Locate the cell with the specified text and output its (X, Y) center coordinate. 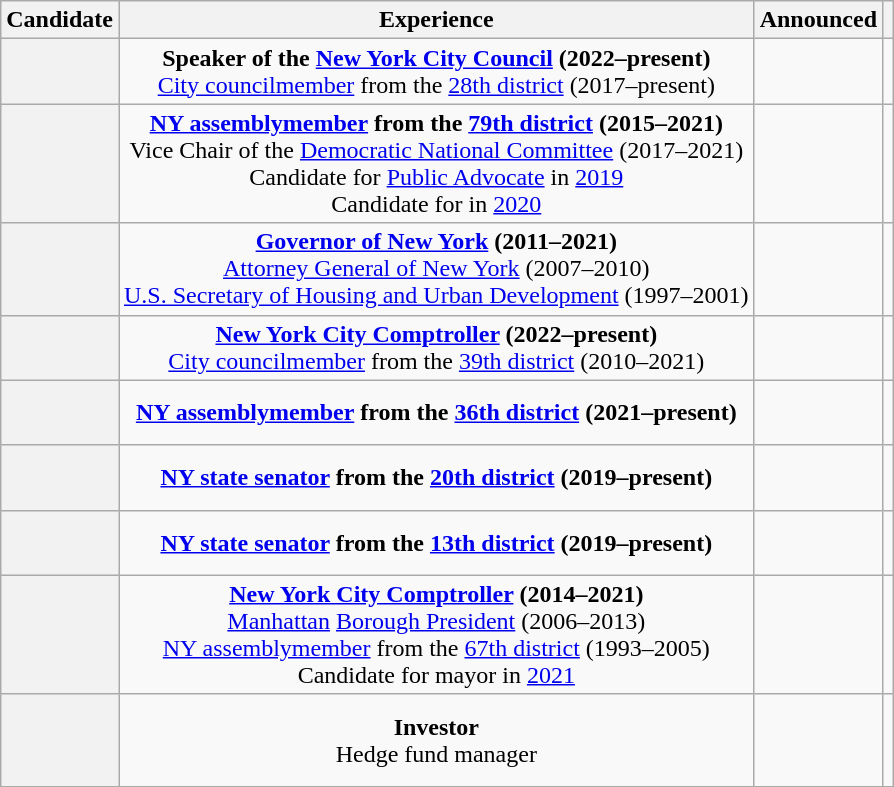
Announced (818, 20)
InvestorHedge fund manager (436, 740)
NY assemblymember from the 36th district (2021–present) (436, 412)
Governor of New York (2011–2021)Attorney General of New York (2007–2010)U.S. Secretary of Housing and Urban Development (1997–2001) (436, 269)
Candidate (60, 20)
NY state senator from the 13th district (2019–present) (436, 542)
New York City Comptroller (2022–present)City councilmember from the 39th district (2010–2021) (436, 348)
NY state senator from the 20th district (2019–present) (436, 478)
Experience (436, 20)
Speaker of the New York City Council (2022–present)City councilmember from the 28th district (2017–present) (436, 72)
